Scan for the cell matching the given text and deliver its [X, Y] coordinate at center. 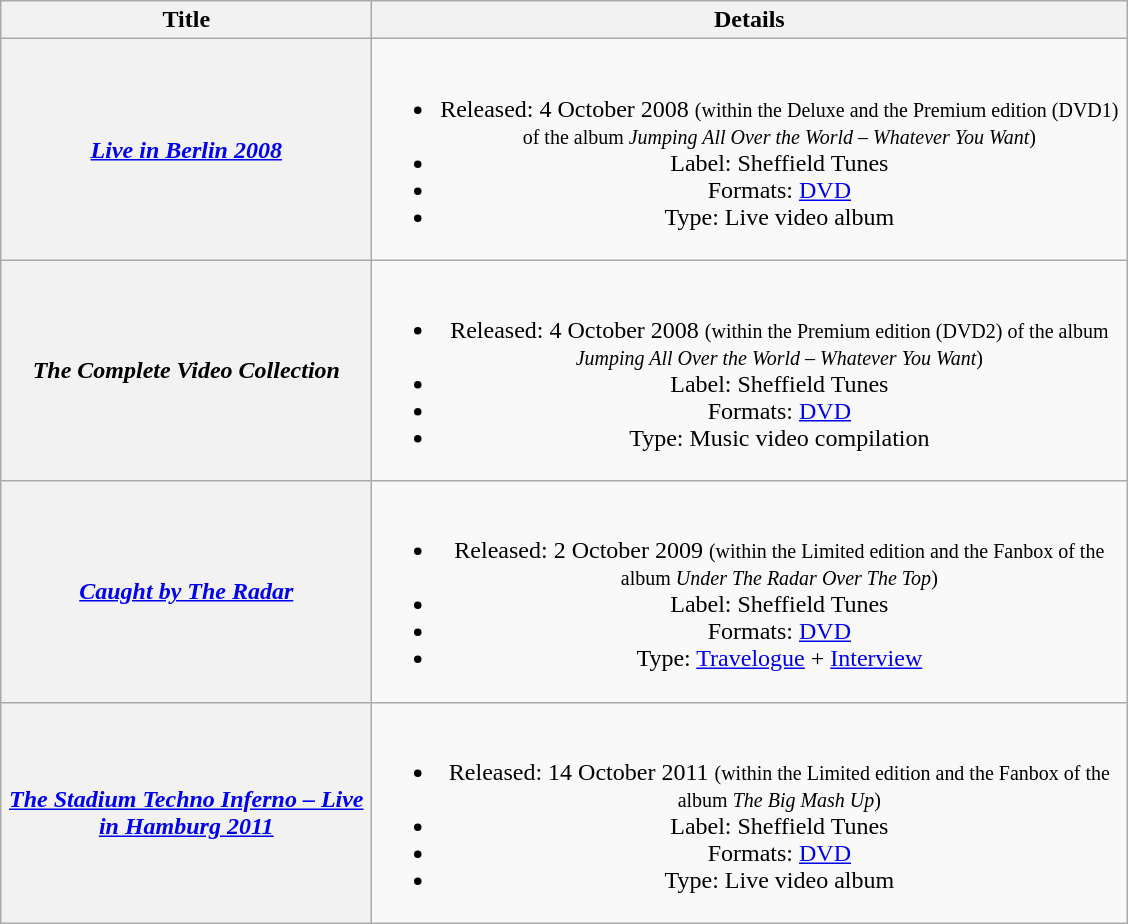
Details [750, 20]
The Complete Video Collection [186, 370]
The Stadium Techno Inferno – Live in Hamburg 2011 [186, 812]
Caught by The Radar [186, 592]
Live in Berlin 2008 [186, 150]
Title [186, 20]
